For the text-containing cell, return its midpoint in (x, y) coordinate format. 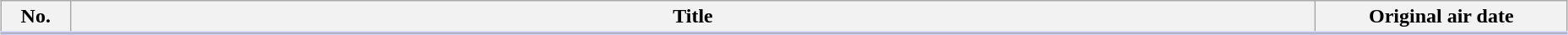
No. (35, 17)
Title (693, 17)
Original air date (1441, 17)
